Extract the [X, Y] coordinate from the center of the cell holding the provided text.  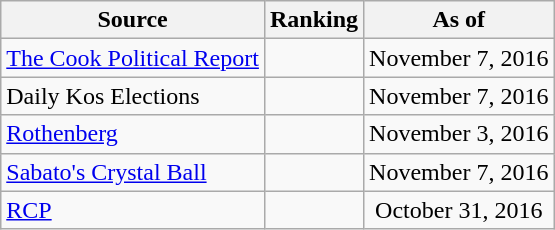
Source [133, 20]
November 3, 2016 [459, 134]
Daily Kos Elections [133, 96]
Rothenberg [133, 134]
Ranking [314, 20]
The Cook Political Report [133, 58]
Sabato's Crystal Ball [133, 172]
As of [459, 20]
RCP [133, 210]
October 31, 2016 [459, 210]
